Identify which cell holds the provided text, then report its [x, y] central coordinate. 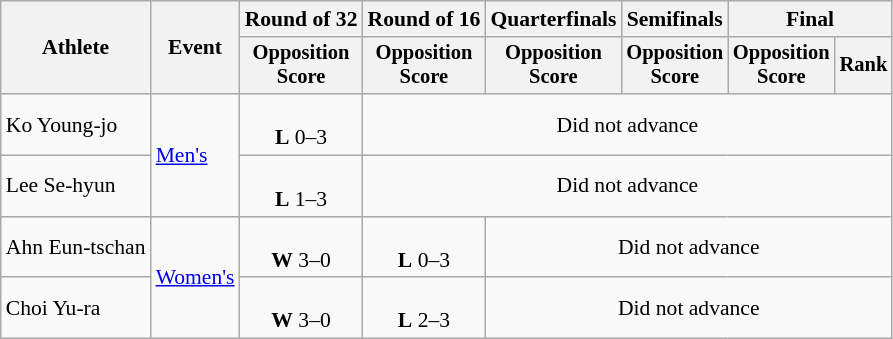
Lee Se-hyun [76, 186]
L 2–3 [424, 308]
Rank [864, 66]
Women's [196, 278]
Round of 16 [424, 19]
Round of 32 [302, 19]
Event [196, 48]
Athlete [76, 48]
Men's [196, 155]
Choi Yu-ra [76, 308]
Quarterfinals [553, 19]
Ahn Eun-tschan [76, 248]
Ko Young-jo [76, 124]
L 1–3 [302, 186]
Semifinals [674, 19]
Final [810, 19]
